Return (X, Y) of the center of cell containing provided text 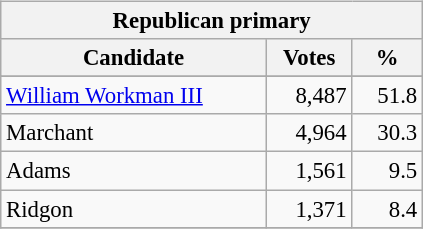
Votes (309, 58)
1,371 (309, 209)
30.3 (388, 133)
% (388, 58)
Adams (134, 171)
4,964 (309, 133)
1,561 (309, 171)
8,487 (309, 96)
8.4 (388, 209)
9.5 (388, 171)
Marchant (134, 133)
William Workman III (134, 96)
Candidate (134, 58)
Ridgon (134, 209)
51.8 (388, 96)
Republican primary (212, 21)
